Determine the (x, y) coordinate at the center of the cell enclosing the given text.  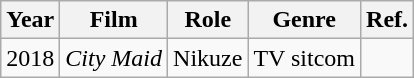
Genre (304, 20)
2018 (30, 58)
Role (208, 20)
Year (30, 20)
TV sitcom (304, 58)
Nikuze (208, 58)
Ref. (388, 20)
City Maid (114, 58)
Film (114, 20)
